Return the (X, Y) coordinate for the center point of the cell that contains the specified text.  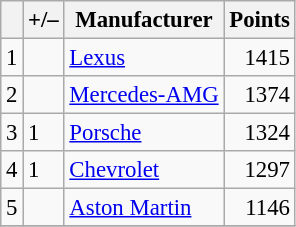
Aston Martin (144, 208)
1415 (260, 58)
4 (12, 170)
5 (12, 208)
+/– (44, 20)
1324 (260, 133)
Points (260, 20)
3 (12, 133)
Manufacturer (144, 20)
Porsche (144, 133)
Mercedes-AMG (144, 95)
Lexus (144, 58)
1297 (260, 170)
1374 (260, 95)
1146 (260, 208)
Chevrolet (144, 170)
2 (12, 95)
